For the text-containing cell, return its midpoint in (x, y) coordinate format. 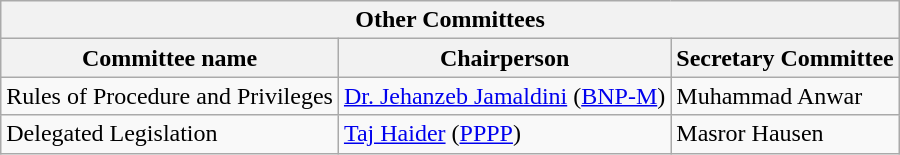
Committee name (170, 58)
Chairperson (504, 58)
Muhammad Anwar (786, 96)
Rules of Procedure and Privileges (170, 96)
Dr. Jehanzeb Jamaldini (BNP-M) (504, 96)
Masror Hausen (786, 134)
Taj Haider (PPPP) (504, 134)
Secretary Committee (786, 58)
Other Committees (450, 20)
Delegated Legislation (170, 134)
